Find where the given text appears and provide that cell's center as (X, Y) coordinate. 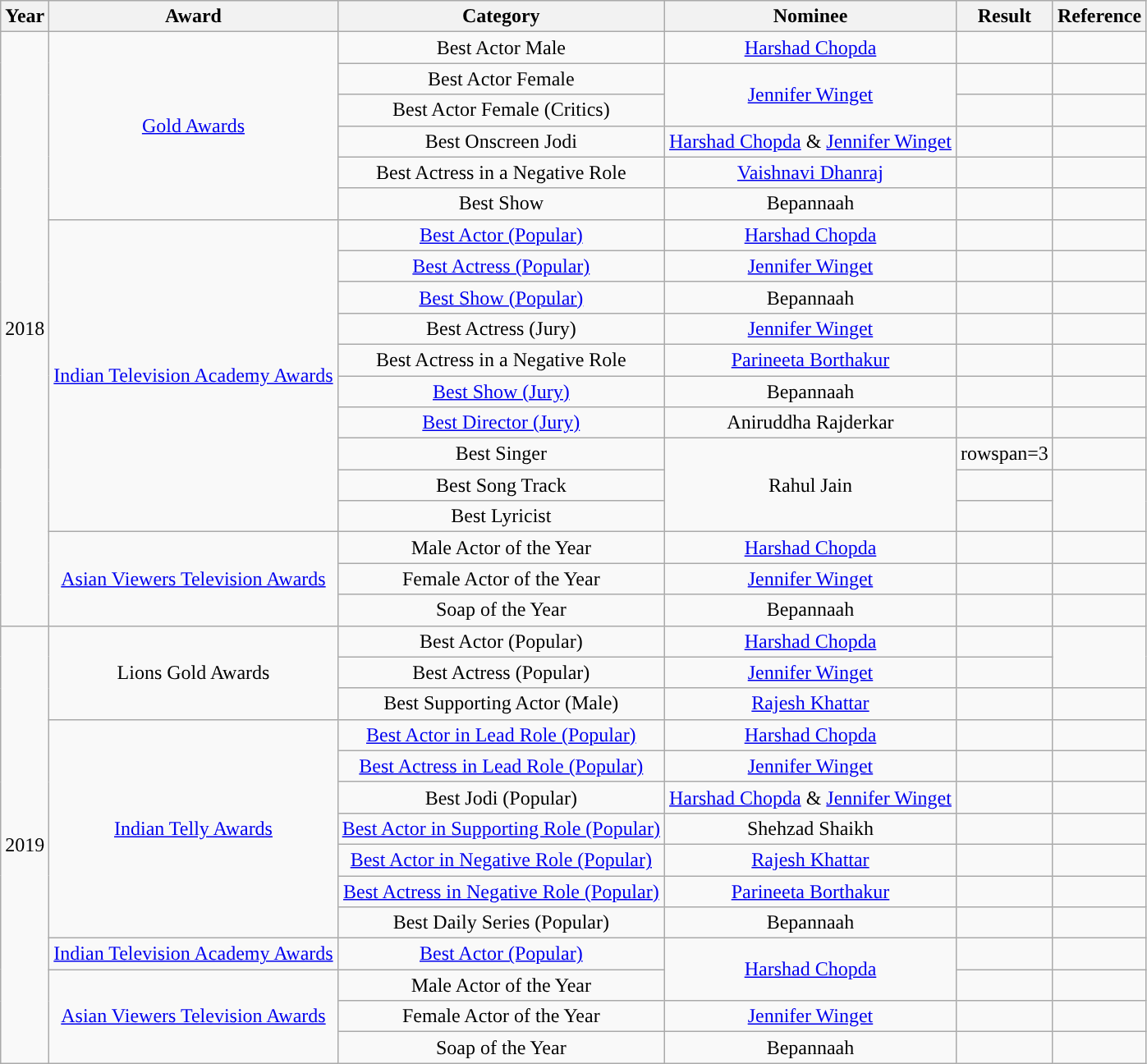
Best Jodi (Popular) (501, 797)
Year (25, 16)
2018 (25, 328)
Best Actress (Jury) (501, 328)
2019 (25, 844)
Nominee (811, 16)
Lions Gold Awards (194, 672)
Indian Telly Awards (194, 828)
Shehzad Shaikh (811, 828)
Best Actress in Lead Role (Popular) (501, 766)
Best Lyricist (501, 516)
Best Show (501, 204)
Best Actor Male (501, 48)
Best Supporting Actor (Male) (501, 704)
Best Actor Female (501, 79)
Best Song Track (501, 485)
Result (1004, 16)
Best Singer (501, 454)
Gold Awards (194, 126)
Best Onscreen Jodi (501, 141)
Rahul Jain (811, 485)
Best Actor in Supporting Role (Popular) (501, 828)
Best Show (Jury) (501, 392)
Best Show (Popular) (501, 297)
Aniruddha Rajderkar (811, 423)
Best Actor in Negative Role (Popular) (501, 860)
Best Actor in Lead Role (Popular) (501, 735)
Award (194, 16)
Best Actor Female (Critics) (501, 110)
Vaishnavi Dhanraj (811, 172)
Best Actress in Negative Role (Popular) (501, 891)
Reference (1099, 16)
Category (501, 16)
rowspan=3 (1004, 454)
Best Daily Series (Popular) (501, 923)
Best Director (Jury) (501, 423)
